Find where the given text appears and provide that cell's center as [X, Y] coordinate. 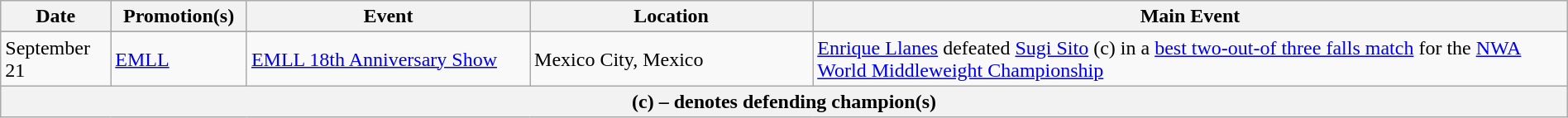
Promotion(s) [179, 17]
Enrique Llanes defeated Sugi Sito (c) in a best two-out-of three falls match for the NWA World Middleweight Championship [1191, 59]
Date [56, 17]
Mexico City, Mexico [672, 59]
Location [672, 17]
Main Event [1191, 17]
September 21 [56, 59]
EMLL 18th Anniversary Show [388, 59]
Event [388, 17]
EMLL [179, 59]
(c) – denotes defending champion(s) [784, 101]
